From the cell containing the given text, extract its center point as (X, Y) coordinate. 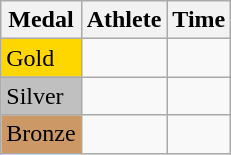
Athlete (124, 20)
Bronze (41, 134)
Medal (41, 20)
Time (199, 20)
Silver (41, 96)
Gold (41, 58)
